Extract the (X, Y) coordinate from the center of the cell holding the provided text.  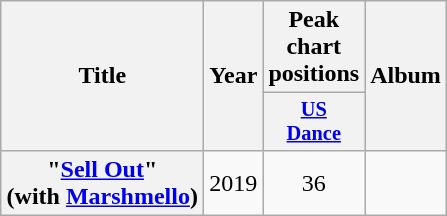
36 (314, 182)
2019 (234, 182)
USDance (314, 122)
Year (234, 76)
Peak chart positions (314, 47)
Title (102, 76)
"Sell Out" (with Marshmello) (102, 182)
Album (406, 76)
